Provide the [X, Y] coordinate of the cell's center where the given text is located.  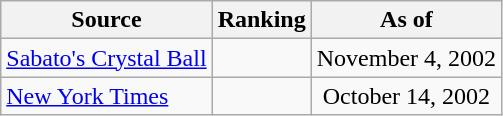
October 14, 2002 [406, 96]
Source [106, 20]
Ranking [262, 20]
As of [406, 20]
Sabato's Crystal Ball [106, 58]
New York Times [106, 96]
November 4, 2002 [406, 58]
